Detect which cell encompasses the target text, then output its (X, Y) center coordinate. 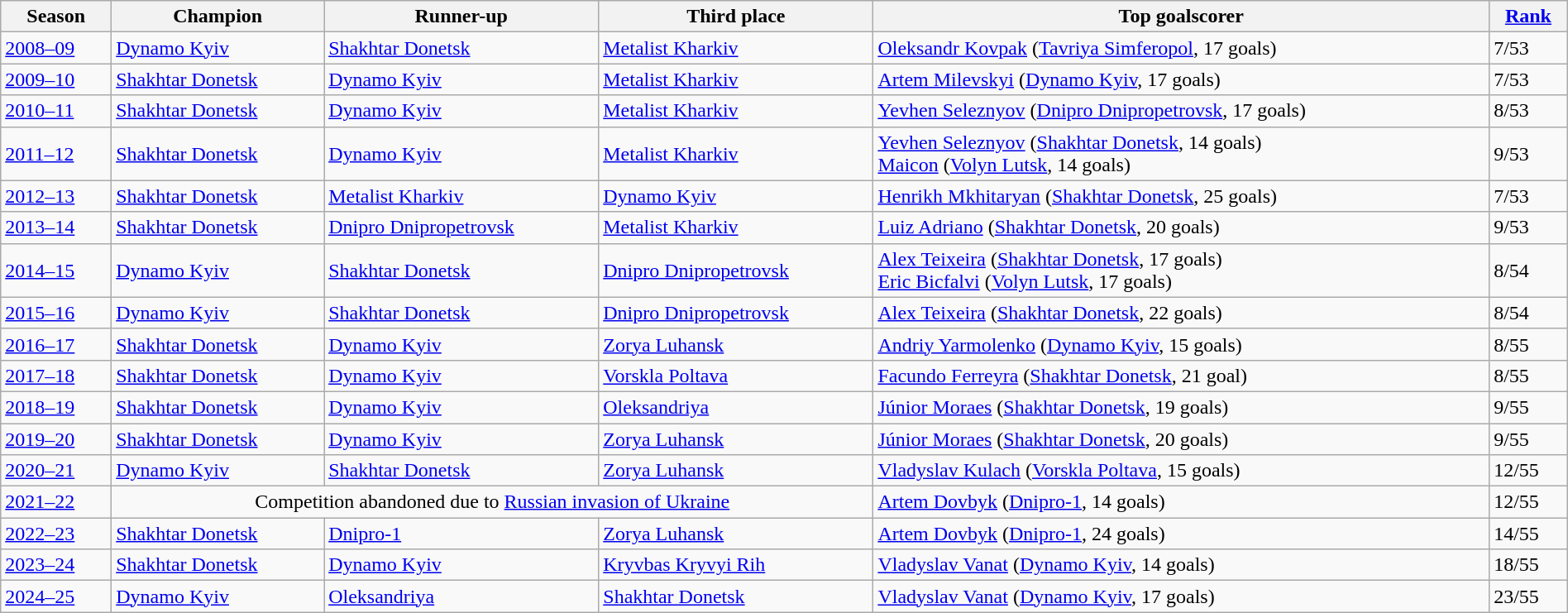
Third place (736, 17)
Competition abandoned due to Russian invasion of Ukraine (493, 502)
Júnior Moraes (Shakhtar Donetsk, 20 goals) (1181, 439)
2008–09 (56, 48)
2023–24 (56, 565)
Andriy Yarmolenko (Dynamo Kyiv, 15 goals) (1181, 344)
14/55 (1528, 534)
Artem Milevskyi (Dynamo Kyiv, 17 goals) (1181, 79)
2022–23 (56, 534)
2013–14 (56, 227)
Runner-up (461, 17)
Yevhen Seleznyov (Shakhtar Donetsk, 14 goals) Maicon (Volyn Lutsk, 14 goals) (1181, 154)
Vladyslav Vanat (Dynamo Kyiv, 14 goals) (1181, 565)
Artem Dovbyk (Dnipro-1, 24 goals) (1181, 534)
18/55 (1528, 565)
2024–25 (56, 596)
2015–16 (56, 313)
2009–10 (56, 79)
2010–11 (56, 111)
2017–18 (56, 376)
Vladyslav Vanat (Dynamo Kyiv, 17 goals) (1181, 596)
Alex Teixeira (Shakhtar Donetsk, 22 goals) (1181, 313)
2011–12 (56, 154)
2019–20 (56, 439)
8/53 (1528, 111)
2012–13 (56, 196)
23/55 (1528, 596)
Yevhen Seleznyov (Dnipro Dnipropetrovsk, 17 goals) (1181, 111)
2014–15 (56, 270)
Alex Teixeira (Shakhtar Donetsk, 17 goals) Eric Bicfalvi (Volyn Lutsk, 17 goals) (1181, 270)
Vorskla Poltava (736, 376)
2021–22 (56, 502)
Henrikh Mkhitaryan (Shakhtar Donetsk, 25 goals) (1181, 196)
2020–21 (56, 471)
Champion (218, 17)
Dnipro-1 (461, 534)
2016–17 (56, 344)
Kryvbas Kryvyi Rih (736, 565)
Season (56, 17)
Vladyslav Kulach (Vorskla Poltava, 15 goals) (1181, 471)
Top goalscorer (1181, 17)
2018–19 (56, 407)
Rank (1528, 17)
Oleksandr Kovpak (Tavriya Simferopol, 17 goals) (1181, 48)
Júnior Moraes (Shakhtar Donetsk, 19 goals) (1181, 407)
Luiz Adriano (Shakhtar Donetsk, 20 goals) (1181, 227)
Facundo Ferreyra (Shakhtar Donetsk, 21 goal) (1181, 376)
Artem Dovbyk (Dnipro-1, 14 goals) (1181, 502)
